Identify which cell holds the provided text, then report its (x, y) central coordinate. 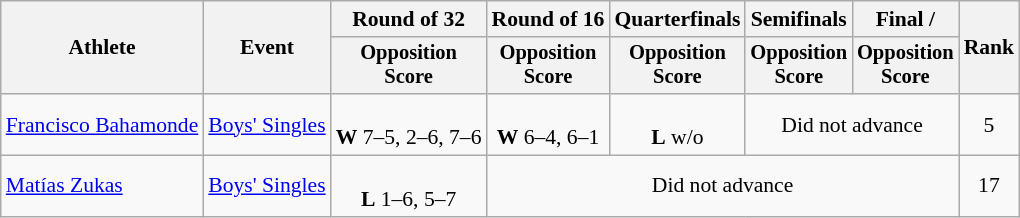
Final / (906, 19)
Francisco Bahamonde (102, 124)
5 (990, 124)
Round of 32 (409, 19)
L w/o (677, 124)
Athlete (102, 48)
Event (266, 48)
W 7–5, 2–6, 7–6 (409, 124)
Rank (990, 48)
Semifinals (798, 19)
Matías Zukas (102, 186)
Quarterfinals (677, 19)
Round of 16 (548, 19)
W 6–4, 6–1 (548, 124)
L 1–6, 5–7 (409, 186)
17 (990, 186)
